Find where the given text appears and provide that cell's center as (X, Y) coordinate. 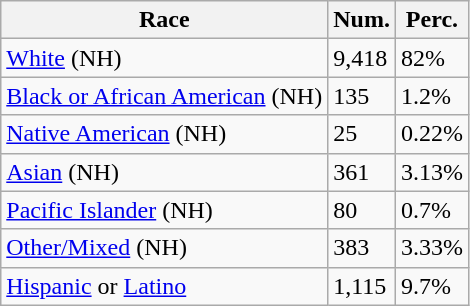
80 (362, 210)
Perc. (432, 20)
3.13% (432, 172)
82% (432, 58)
9.7% (432, 286)
0.22% (432, 134)
361 (362, 172)
135 (362, 96)
White (NH) (164, 58)
Other/Mixed (NH) (164, 248)
Pacific Islander (NH) (164, 210)
0.7% (432, 210)
Native American (NH) (164, 134)
Black or African American (NH) (164, 96)
Num. (362, 20)
Asian (NH) (164, 172)
1,115 (362, 286)
1.2% (432, 96)
383 (362, 248)
Hispanic or Latino (164, 286)
Race (164, 20)
3.33% (432, 248)
25 (362, 134)
9,418 (362, 58)
